From the cell containing the given text, extract its center point as [X, Y] coordinate. 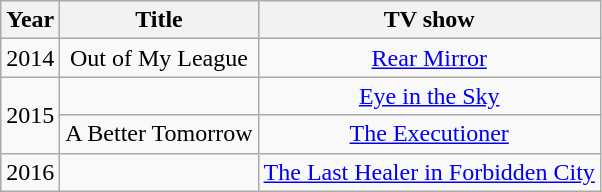
Rear Mirror [429, 58]
2014 [30, 58]
The Last Healer in Forbidden City [429, 172]
Eye in the Sky [429, 96]
A Better Tomorrow [159, 134]
TV show [429, 20]
Title [159, 20]
2015 [30, 115]
The Executioner [429, 134]
Year [30, 20]
Out of My League [159, 58]
2016 [30, 172]
